For the text-containing cell, return its midpoint in [X, Y] coordinate format. 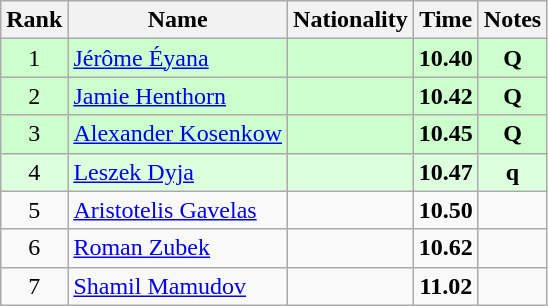
10.45 [446, 134]
Roman Zubek [178, 248]
7 [34, 286]
Leszek Dyja [178, 172]
Alexander Kosenkow [178, 134]
2 [34, 96]
3 [34, 134]
Rank [34, 20]
Jérôme Éyana [178, 58]
10.40 [446, 58]
Nationality [351, 20]
10.62 [446, 248]
6 [34, 248]
Shamil Mamudov [178, 286]
Aristotelis Gavelas [178, 210]
5 [34, 210]
4 [34, 172]
Time [446, 20]
10.42 [446, 96]
11.02 [446, 286]
Name [178, 20]
Notes [512, 20]
Jamie Henthorn [178, 96]
q [512, 172]
10.47 [446, 172]
1 [34, 58]
10.50 [446, 210]
